Determine the [X, Y] coordinate at the center of the cell enclosing the given text.  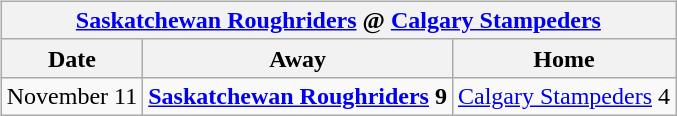
Saskatchewan Roughriders @ Calgary Stampeders [338, 20]
Calgary Stampeders 4 [564, 96]
Away [298, 58]
November 11 [72, 96]
Date [72, 58]
Home [564, 58]
Saskatchewan Roughriders 9 [298, 96]
